Detect which cell encompasses the target text, then output its (x, y) center coordinate. 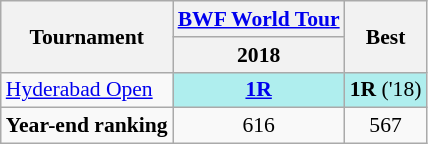
616 (259, 126)
2018 (259, 55)
Tournament (87, 36)
1R (259, 90)
Year-end ranking (87, 126)
567 (386, 126)
Hyderabad Open (87, 90)
BWF World Tour (259, 19)
Best (386, 36)
1R ('18) (386, 90)
